Detect which cell encompasses the target text, then output its [x, y] center coordinate. 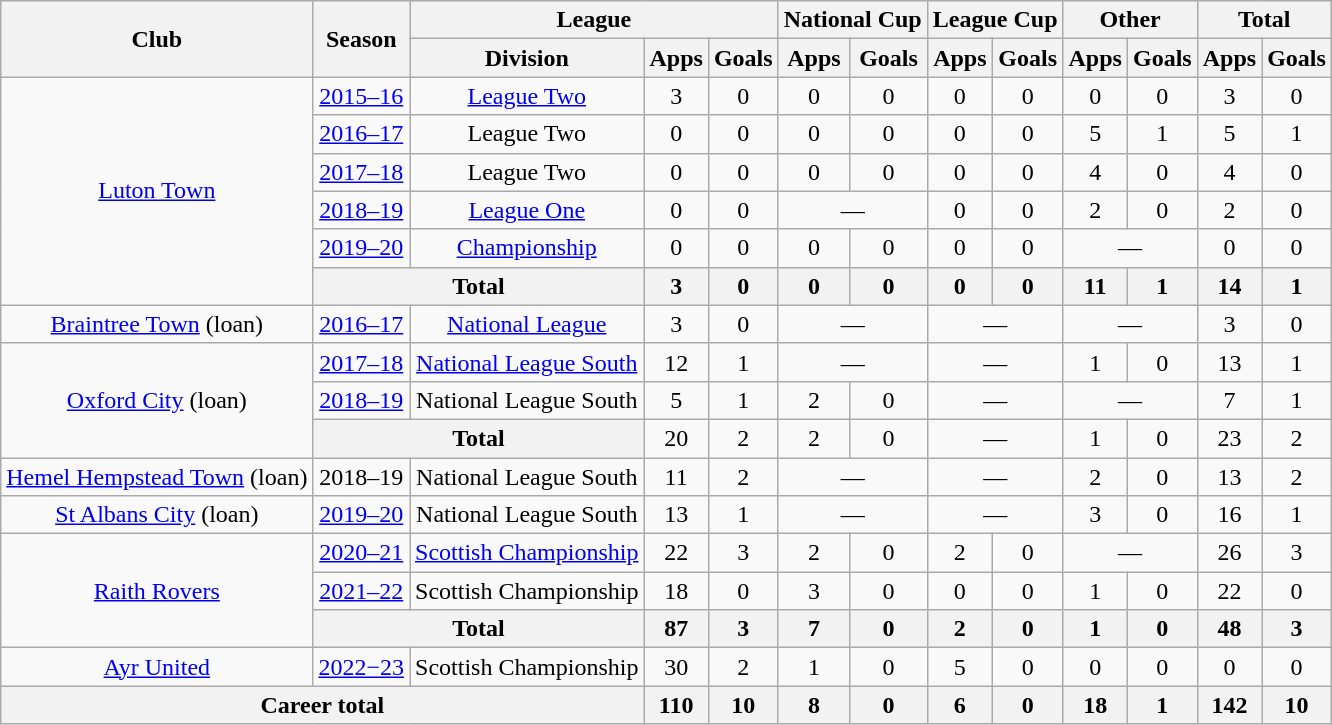
12 [676, 362]
14 [1229, 286]
Luton Town [157, 191]
Other [1130, 20]
Braintree Town (loan) [157, 324]
National League [527, 324]
Hemel Hempstead Town (loan) [157, 477]
St Albans City (loan) [157, 515]
48 [1229, 629]
League Cup [995, 20]
League One [527, 210]
National Cup [852, 20]
League [594, 20]
142 [1229, 705]
Raith Rovers [157, 591]
Season [362, 39]
2020–21 [362, 553]
Oxford City (loan) [157, 400]
26 [1229, 553]
Championship [527, 248]
2015–16 [362, 96]
23 [1229, 438]
16 [1229, 515]
2022−23 [362, 667]
30 [676, 667]
Division [527, 58]
110 [676, 705]
2021–22 [362, 591]
8 [814, 705]
87 [676, 629]
20 [676, 438]
Ayr United [157, 667]
Career total [322, 705]
6 [960, 705]
Club [157, 39]
